Find where the given text appears and provide that cell's center as (x, y) coordinate. 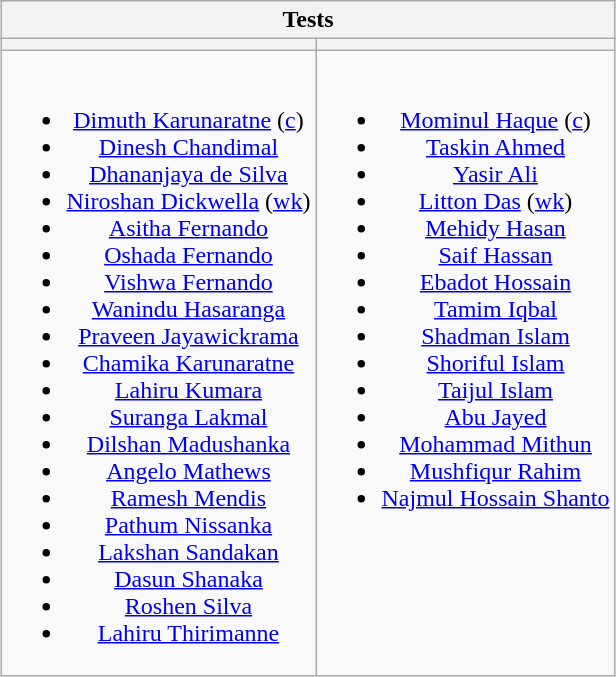
Tests (308, 20)
